For the text-containing cell, return its midpoint in [X, Y] coordinate format. 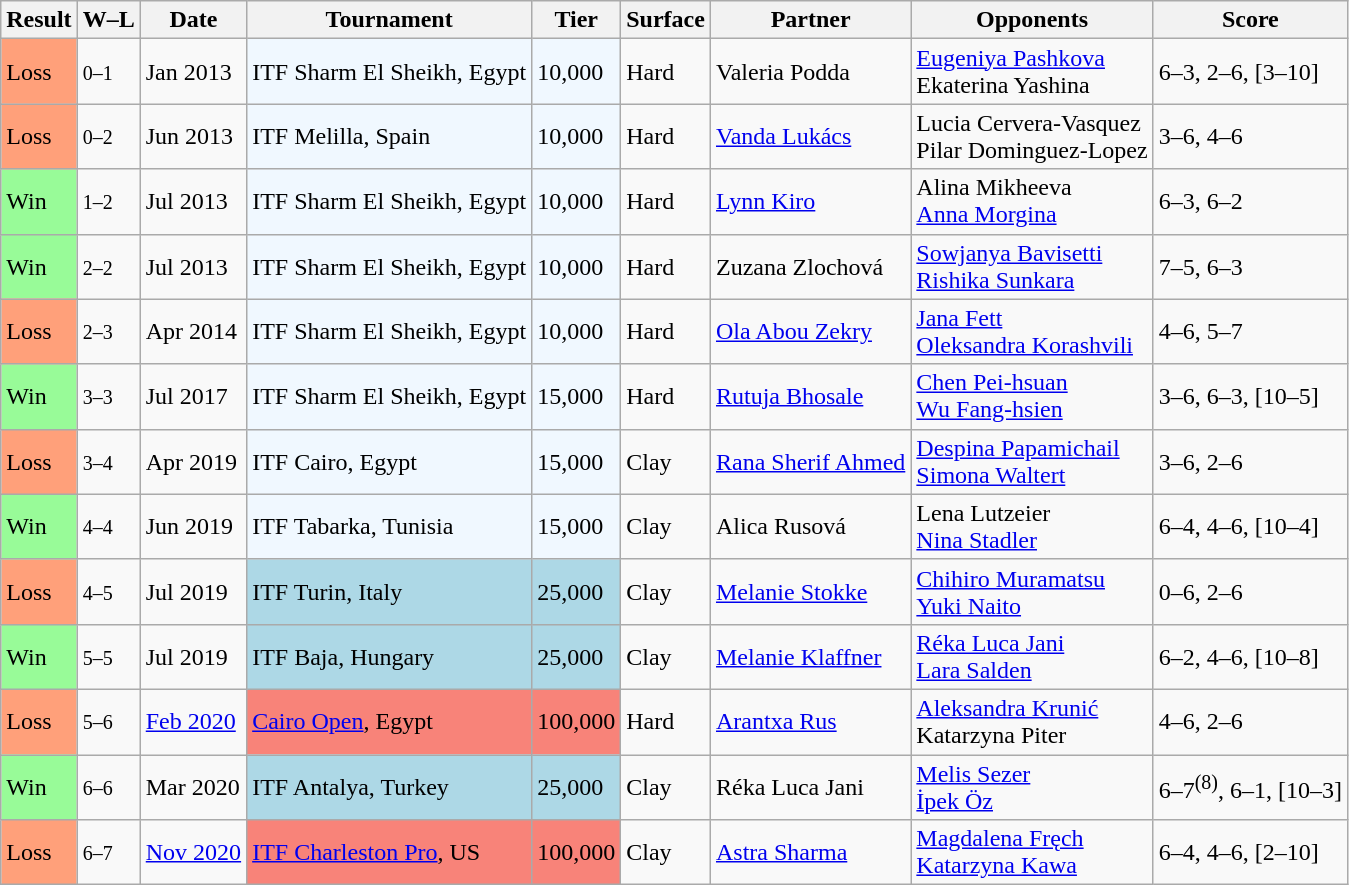
5–5 [108, 656]
7–5, 6–3 [1250, 266]
Aleksandra Krunić Katarzyna Piter [1032, 722]
4–6, 2–6 [1250, 722]
Zuzana Zlochová [810, 266]
Partner [810, 20]
6–2, 4–6, [10–8] [1250, 656]
1–2 [108, 202]
Vanda Lukács [810, 136]
Sowjanya Bavisetti Rishika Sunkara [1032, 266]
Magdalena Fręch Katarzyna Kawa [1032, 852]
2–3 [108, 332]
Feb 2020 [193, 722]
ITF Tabarka, Tunisia [390, 526]
Nov 2020 [193, 852]
Réka Luca Jani [810, 786]
Lena Lutzeier Nina Stadler [1032, 526]
3–6, 2–6 [1250, 462]
ITF Cairo, Egypt [390, 462]
4–5 [108, 592]
6–6 [108, 786]
Opponents [1032, 20]
0–2 [108, 136]
Rana Sherif Ahmed [810, 462]
Apr 2014 [193, 332]
Cairo Open, Egypt [390, 722]
Tier [576, 20]
6–7 [108, 852]
Eugeniya Pashkova Ekaterina Yashina [1032, 72]
3–6, 4–6 [1250, 136]
Apr 2019 [193, 462]
Valeria Podda [810, 72]
Surface [666, 20]
Alica Rusová [810, 526]
Astra Sharma [810, 852]
Alina Mikheeva Anna Morgina [1032, 202]
ITF Antalya, Turkey [390, 786]
Melanie Stokke [810, 592]
Chen Pei-hsuan Wu Fang-hsien [1032, 396]
Rutuja Bhosale [810, 396]
Jun 2019 [193, 526]
ITF Turin, Italy [390, 592]
6–7(8), 6–1, [10–3] [1250, 786]
Arantxa Rus [810, 722]
Tournament [390, 20]
Jun 2013 [193, 136]
Réka Luca Jani Lara Salden [1032, 656]
Lynn Kiro [810, 202]
Result [39, 20]
Chihiro Muramatsu Yuki Naito [1032, 592]
Jul 2017 [193, 396]
ITF Baja, Hungary [390, 656]
ITF Charleston Pro, US [390, 852]
W–L [108, 20]
6–3, 2–6, [3–10] [1250, 72]
Date [193, 20]
6–4, 4–6, [10–4] [1250, 526]
Jan 2013 [193, 72]
3–6, 6–3, [10–5] [1250, 396]
0–6, 2–6 [1250, 592]
Melis Sezer İpek Öz [1032, 786]
Score [1250, 20]
Melanie Klaffner [810, 656]
Ola Abou Zekry [810, 332]
Lucia Cervera-Vasquez Pilar Dominguez-Lopez [1032, 136]
Mar 2020 [193, 786]
6–3, 6–2 [1250, 202]
Despina Papamichail Simona Waltert [1032, 462]
0–1 [108, 72]
4–4 [108, 526]
3–3 [108, 396]
4–6, 5–7 [1250, 332]
Jana Fett Oleksandra Korashvili [1032, 332]
6–4, 4–6, [2–10] [1250, 852]
ITF Melilla, Spain [390, 136]
2–2 [108, 266]
5–6 [108, 722]
3–4 [108, 462]
